For the text-containing cell, return its midpoint in (X, Y) coordinate format. 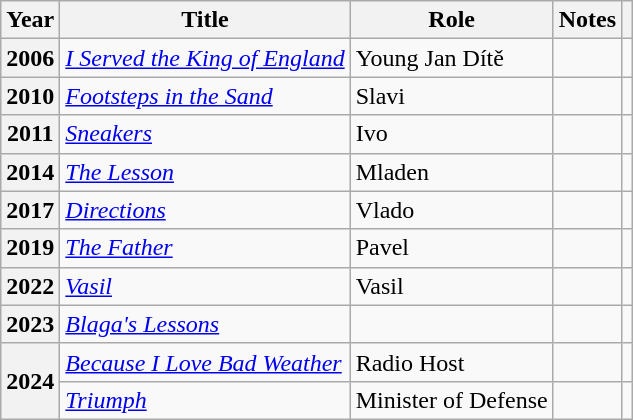
Notes (587, 20)
2010 (30, 96)
2019 (30, 248)
Blaga's Lessons (205, 324)
2022 (30, 286)
The Lesson (205, 172)
2023 (30, 324)
The Father (205, 248)
Directions (205, 210)
2006 (30, 58)
Ivo (452, 134)
I Served the King of England (205, 58)
Pavel (452, 248)
Sneakers (205, 134)
2017 (30, 210)
Minister of Defense (452, 400)
Footsteps in the Sand (205, 96)
2014 (30, 172)
Radio Host (452, 362)
2024 (30, 381)
2011 (30, 134)
Slavi (452, 96)
Year (30, 20)
Because I Love Bad Weather (205, 362)
Title (205, 20)
Vlado (452, 210)
Role (452, 20)
Mladen (452, 172)
Triumph (205, 400)
Young Jan Dítě (452, 58)
